From the cell containing the given text, extract its center point as (x, y) coordinate. 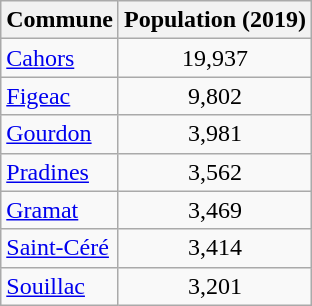
3,414 (214, 248)
Cahors (60, 58)
Commune (60, 20)
Gramat (60, 210)
19,937 (214, 58)
3,562 (214, 172)
Saint-Céré (60, 248)
Pradines (60, 172)
3,201 (214, 286)
9,802 (214, 96)
Souillac (60, 286)
3,469 (214, 210)
Gourdon (60, 134)
Figeac (60, 96)
3,981 (214, 134)
Population (2019) (214, 20)
